Locate the cell with the specified text and output its [x, y] center coordinate. 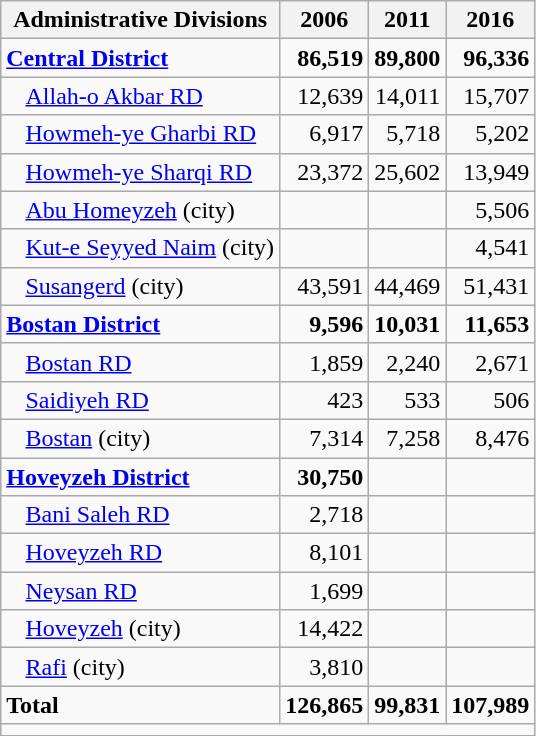
506 [490, 400]
1,859 [324, 362]
44,469 [408, 286]
Abu Homeyzeh (city) [140, 210]
2,240 [408, 362]
30,750 [324, 477]
14,011 [408, 96]
Total [140, 705]
13,949 [490, 172]
86,519 [324, 58]
2,718 [324, 515]
4,541 [490, 248]
Hoveyzeh (city) [140, 629]
2016 [490, 20]
5,202 [490, 134]
96,336 [490, 58]
3,810 [324, 667]
Kut-e Seyyed Naim (city) [140, 248]
Allah-o Akbar RD [140, 96]
8,476 [490, 438]
7,314 [324, 438]
25,602 [408, 172]
2006 [324, 20]
2,671 [490, 362]
1,699 [324, 591]
Susangerd (city) [140, 286]
9,596 [324, 324]
15,707 [490, 96]
11,653 [490, 324]
Howmeh-ye Gharbi RD [140, 134]
6,917 [324, 134]
Saidiyeh RD [140, 400]
Neysan RD [140, 591]
12,639 [324, 96]
126,865 [324, 705]
Rafi (city) [140, 667]
533 [408, 400]
51,431 [490, 286]
5,718 [408, 134]
8,101 [324, 553]
107,989 [490, 705]
7,258 [408, 438]
423 [324, 400]
14,422 [324, 629]
Howmeh-ye Sharqi RD [140, 172]
2011 [408, 20]
Hoveyzeh RD [140, 553]
Bostan RD [140, 362]
5,506 [490, 210]
Hoveyzeh District [140, 477]
23,372 [324, 172]
Bostan (city) [140, 438]
Central District [140, 58]
43,591 [324, 286]
10,031 [408, 324]
Bani Saleh RD [140, 515]
99,831 [408, 705]
89,800 [408, 58]
Administrative Divisions [140, 20]
Bostan District [140, 324]
